Provide the [X, Y] coordinate of the cell's center where the given text is located.  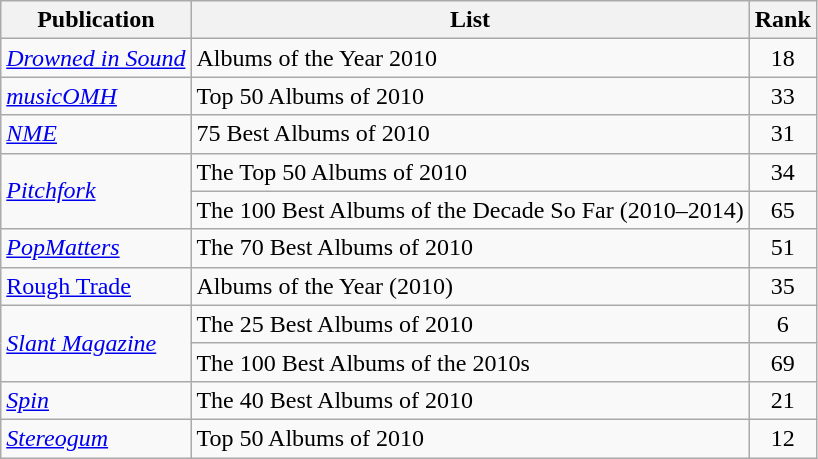
18 [782, 58]
NME [96, 134]
musicOMH [96, 96]
Rough Trade [96, 286]
List [470, 20]
51 [782, 248]
Publication [96, 20]
Rank [782, 20]
Pitchfork [96, 191]
21 [782, 400]
34 [782, 172]
Stereogum [96, 438]
Drowned in Sound [96, 58]
35 [782, 286]
6 [782, 324]
Albums of the Year 2010 [470, 58]
The 100 Best Albums of the 2010s [470, 362]
The 40 Best Albums of 2010 [470, 400]
75 Best Albums of 2010 [470, 134]
33 [782, 96]
65 [782, 210]
31 [782, 134]
The 70 Best Albums of 2010 [470, 248]
69 [782, 362]
The 25 Best Albums of 2010 [470, 324]
PopMatters [96, 248]
The Top 50 Albums of 2010 [470, 172]
12 [782, 438]
Spin [96, 400]
Slant Magazine [96, 343]
Albums of the Year (2010) [470, 286]
The 100 Best Albums of the Decade So Far (2010–2014) [470, 210]
